Return the (x, y) coordinate for the center point of the cell that contains the specified text.  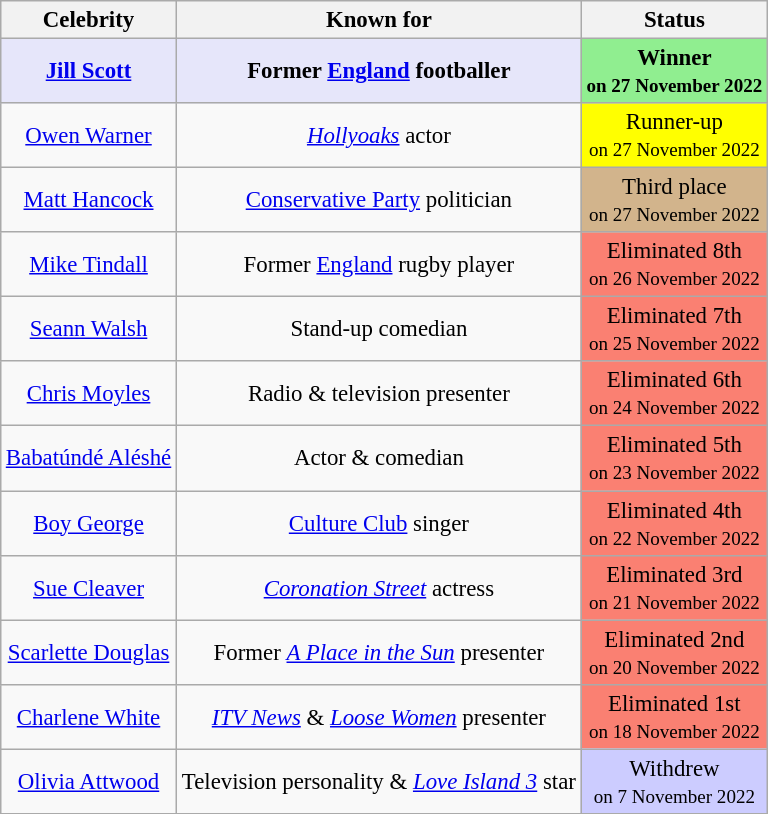
Third placeon 27 November 2022 (674, 200)
Conservative Party politician (380, 200)
Known for (380, 20)
Eliminated 5thon 23 November 2022 (674, 458)
Former England footballer (380, 70)
Stand-up comedian (380, 330)
Culture Club singer (380, 522)
Owen Warner (88, 136)
Scarlette Douglas (88, 652)
Seann Walsh (88, 330)
Winneron 27 November 2022 (674, 70)
Olivia Attwood (88, 782)
Eliminated 3rdon 21 November 2022 (674, 588)
Former England rugby player (380, 264)
Withdrewon 7 November 2022 (674, 782)
Coronation Street actress (380, 588)
Chris Moyles (88, 394)
Television personality & Love Island 3 star (380, 782)
Former A Place in the Sun presenter (380, 652)
Babatúndé Aléshé (88, 458)
Eliminated 2ndon 20 November 2022 (674, 652)
ITV News & Loose Women presenter (380, 716)
Eliminated 1ston 18 November 2022 (674, 716)
Eliminated 7thon 25 November 2022 (674, 330)
Mike Tindall (88, 264)
Matt Hancock (88, 200)
Boy George (88, 522)
Status (674, 20)
Eliminated 6thon 24 November 2022 (674, 394)
Charlene White (88, 716)
Sue Cleaver (88, 588)
Actor & comedian (380, 458)
Eliminated 4thon 22 November 2022 (674, 522)
Runner-upon 27 November 2022 (674, 136)
Celebrity (88, 20)
Jill Scott (88, 70)
Hollyoaks actor (380, 136)
Radio & television presenter (380, 394)
Eliminated 8thon 26 November 2022 (674, 264)
